From the cell containing the given text, extract its center point as (x, y) coordinate. 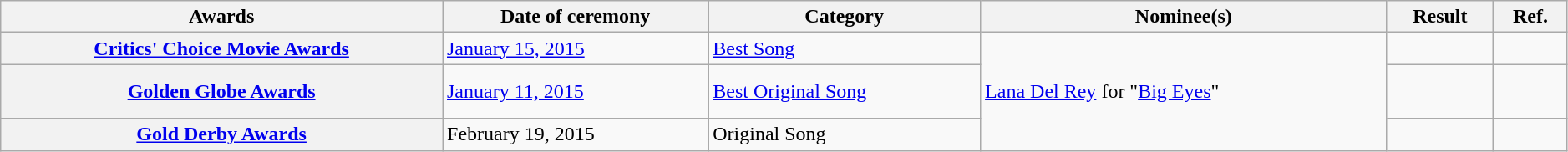
Lana Del Rey for "Big Eyes" (1184, 92)
Awards (222, 17)
Date of ceremony (576, 17)
Original Song (845, 134)
Best Song (845, 48)
February 19, 2015 (576, 134)
Best Original Song (845, 92)
Category (845, 17)
Gold Derby Awards (222, 134)
Critics' Choice Movie Awards (222, 48)
Ref. (1530, 17)
Golden Globe Awards (222, 92)
January 15, 2015 (576, 48)
January 11, 2015 (576, 92)
Nominee(s) (1184, 17)
Result (1440, 17)
